Capture the cell that displays the provided text and extract its [X, Y] central coordinate. 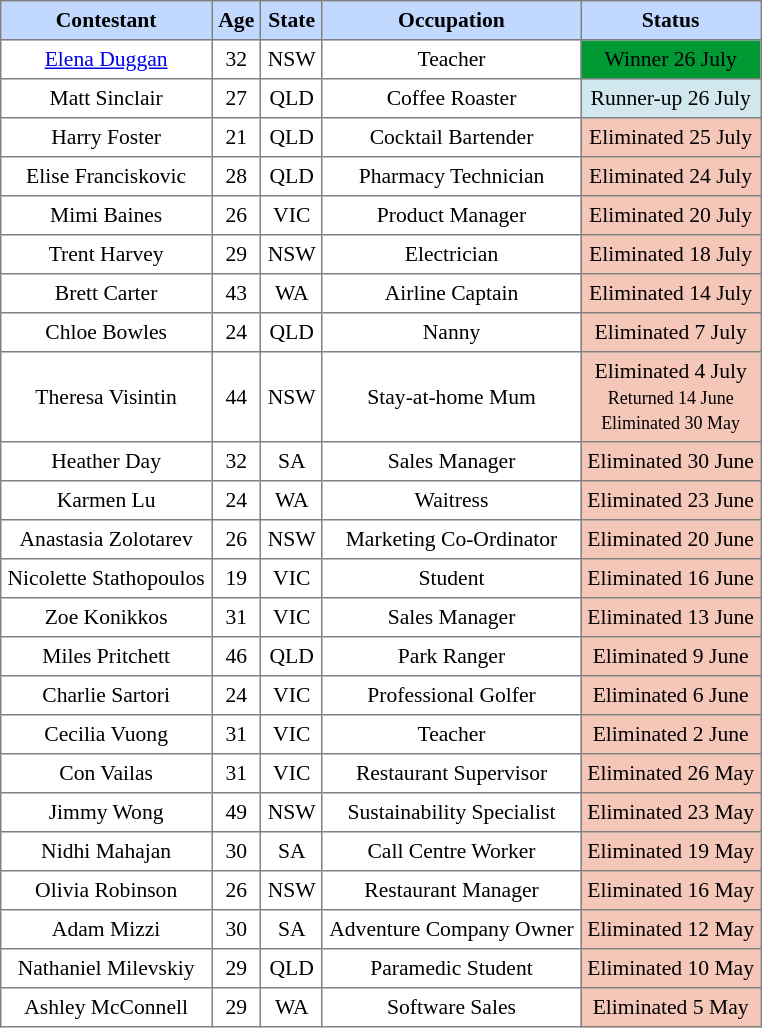
Electrician [451, 254]
Restaurant Manager [451, 890]
Winner 26 July [671, 60]
Eliminated 9 June [671, 656]
Trent Harvey [106, 254]
Eliminated 24 July [671, 176]
28 [236, 176]
Eliminated 30 June [671, 462]
49 [236, 812]
State [292, 20]
Airline Captain [451, 294]
Nidhi Mahajan [106, 852]
Occupation [451, 20]
Restaurant Supervisor [451, 774]
Student [451, 578]
Brett Carter [106, 294]
Status [671, 20]
Software Sales [451, 1008]
Elise Franciskovic [106, 176]
Harry Foster [106, 138]
Eliminated 5 May [671, 1008]
Heather Day [106, 462]
44 [236, 397]
Eliminated 10 May [671, 968]
Matt Sinclair [106, 98]
Eliminated 23 May [671, 812]
Chloe Bowles [106, 332]
Eliminated 14 July [671, 294]
46 [236, 656]
Theresa Visintin [106, 397]
Park Ranger [451, 656]
Pharmacy Technician [451, 176]
19 [236, 578]
27 [236, 98]
Eliminated 25 July [671, 138]
Olivia Robinson [106, 890]
Nathaniel Milevskiy [106, 968]
Eliminated 20 June [671, 540]
Karmen Lu [106, 500]
Product Manager [451, 216]
Charlie Sartori [106, 696]
Cecilia Vuong [106, 734]
Adam Mizzi [106, 930]
Professional Golfer [451, 696]
Eliminated 6 June [671, 696]
Eliminated 2 June [671, 734]
Adventure Company Owner [451, 930]
Runner-up 26 July [671, 98]
Eliminated 18 July [671, 254]
Waitress [451, 500]
Jimmy Wong [106, 812]
Eliminated 13 June [671, 618]
Nicolette Stathopoulos [106, 578]
Eliminated 16 May [671, 890]
Mimi Baines [106, 216]
Miles Pritchett [106, 656]
Elena Duggan [106, 60]
Call Centre Worker [451, 852]
Stay-at-home Mum [451, 397]
Zoe Konikkos [106, 618]
43 [236, 294]
Nanny [451, 332]
Marketing Co-Ordinator [451, 540]
Eliminated 26 May [671, 774]
Sustainability Specialist [451, 812]
Con Vailas [106, 774]
Age [236, 20]
Eliminated 7 July [671, 332]
Ashley McConnell [106, 1008]
Coffee Roaster [451, 98]
21 [236, 138]
Anastasia Zolotarev [106, 540]
Contestant [106, 20]
Eliminated 19 May [671, 852]
Eliminated 12 May [671, 930]
Eliminated 20 July [671, 216]
Cocktail Bartender [451, 138]
Paramedic Student [451, 968]
Eliminated 16 June [671, 578]
Eliminated 23 June [671, 500]
Eliminated 4 JulyReturned 14 JuneEliminated 30 May [671, 397]
